Return (X, Y) of the center of cell containing provided text 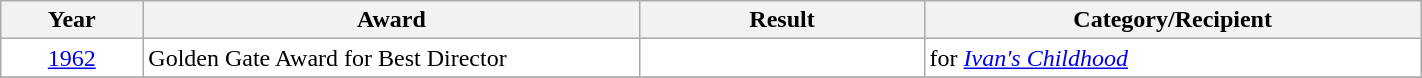
Year (72, 20)
Result (782, 20)
1962 (72, 58)
Award (392, 20)
Category/Recipient (1172, 20)
for Ivan's Childhood (1172, 58)
Golden Gate Award for Best Director (392, 58)
